Find where the given text appears and provide that cell's center as [X, Y] coordinate. 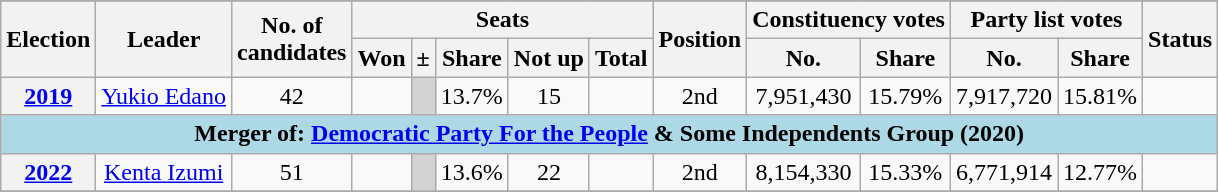
7,917,720 [1004, 96]
Election [48, 39]
Not up [548, 58]
Merger of: Democratic Party For the People & Some Independents Group (2020) [610, 134]
7,951,430 [804, 96]
2022 [48, 172]
Kenta Izumi [164, 172]
Won [382, 58]
No. ofcandidates [292, 39]
15.81% [1100, 96]
6,771,914 [1004, 172]
Party list votes [1046, 20]
Position [700, 39]
Yukio Edano [164, 96]
12.77% [1100, 172]
Leader [164, 39]
Status [1180, 39]
51 [292, 172]
13.6% [472, 172]
8,154,330 [804, 172]
15.33% [905, 172]
22 [548, 172]
15 [548, 96]
± [423, 58]
Seats [502, 20]
42 [292, 96]
13.7% [472, 96]
2019 [48, 96]
Constituency votes [849, 20]
Total [621, 58]
15.79% [905, 96]
